Locate the cell with the specified text and output its [x, y] center coordinate. 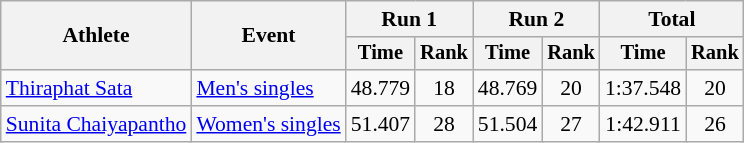
1:42.911 [643, 124]
51.504 [508, 124]
51.407 [380, 124]
Sunita Chaiyapantho [96, 124]
48.769 [508, 88]
Women's singles [268, 124]
Athlete [96, 36]
48.779 [380, 88]
Total [672, 19]
Run 2 [536, 19]
Run 1 [410, 19]
18 [444, 88]
28 [444, 124]
Men's singles [268, 88]
Thiraphat Sata [96, 88]
Event [268, 36]
27 [571, 124]
1:37.548 [643, 88]
26 [715, 124]
